From the cell containing the given text, extract its center point as (X, Y) coordinate. 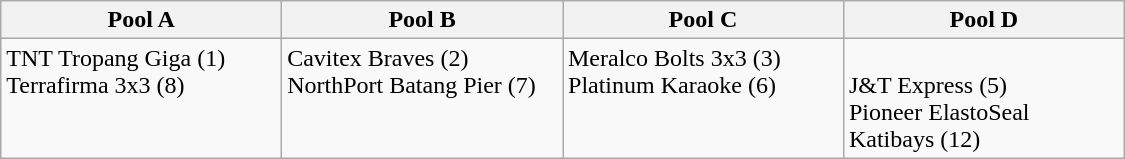
Pool B (422, 20)
Meralco Bolts 3x3 (3) Platinum Karaoke (6) (702, 98)
Pool A (142, 20)
Pool D (984, 20)
Pool C (702, 20)
TNT Tropang Giga (1) Terrafirma 3x3 (8) (142, 98)
J&T Express (5) Pioneer ElastoSeal Katibays (12) (984, 98)
Cavitex Braves (2) NorthPort Batang Pier (7) (422, 98)
